Return the [x, y] coordinate for the center point of the cell that contains the specified text.  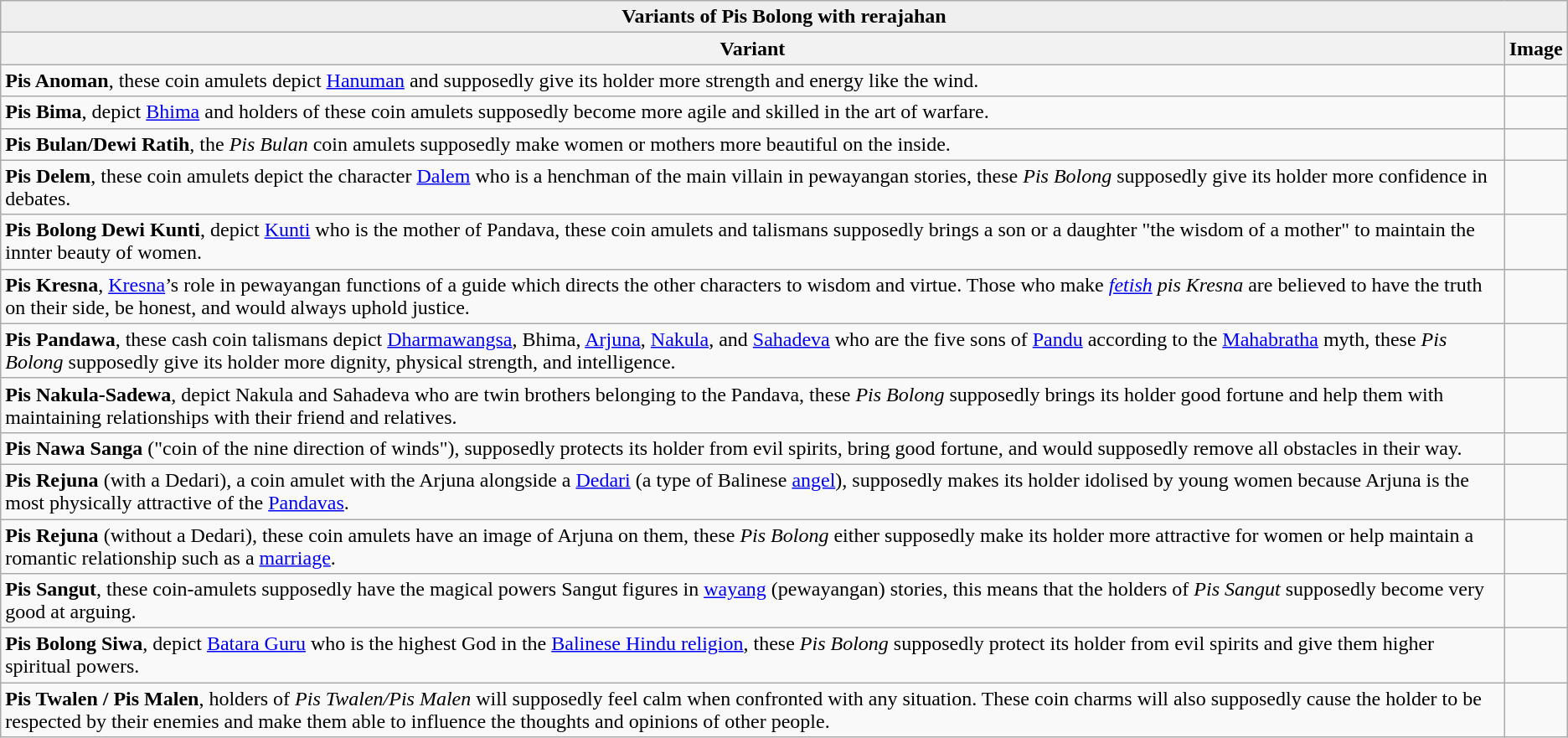
Variants of Pis Bolong with rerajahan [784, 17]
Variant [752, 49]
Pis Bima, depict Bhima and holders of these coin amulets supposedly become more agile and skilled in the art of warfare. [752, 112]
Image [1536, 49]
Pis Anoman, these coin amulets depict Hanuman and supposedly give its holder more strength and energy like the wind. [752, 80]
Pis Bulan/Dewi Ratih, the Pis Bulan coin amulets supposedly make women or mothers more beautiful on the inside. [752, 144]
